Output the [x, y] coordinate of the center of the cell containing the given text.  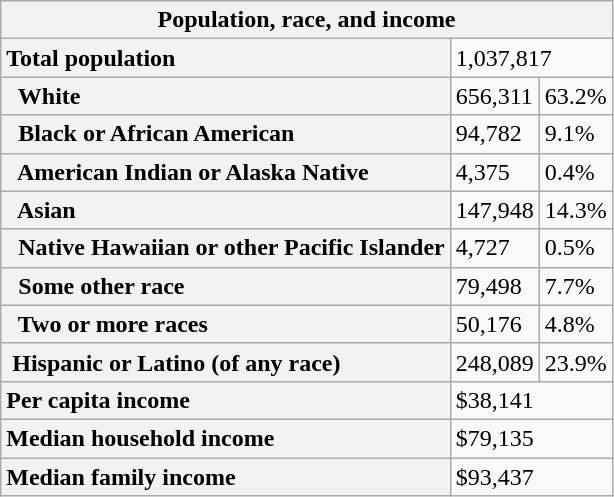
Median family income [226, 477]
Population, race, and income [307, 20]
656,311 [494, 96]
94,782 [494, 134]
Median household income [226, 438]
Some other race [226, 286]
1,037,817 [531, 58]
Asian [226, 210]
14.3% [576, 210]
0.5% [576, 248]
50,176 [494, 324]
Native Hawaiian or other Pacific Islander [226, 248]
American Indian or Alaska Native [226, 172]
9.1% [576, 134]
$79,135 [531, 438]
$93,437 [531, 477]
79,498 [494, 286]
23.9% [576, 362]
Total population [226, 58]
Per capita income [226, 400]
248,089 [494, 362]
7.7% [576, 286]
147,948 [494, 210]
4,727 [494, 248]
Two or more races [226, 324]
$38,141 [531, 400]
White [226, 96]
Hispanic or Latino (of any race) [226, 362]
0.4% [576, 172]
4,375 [494, 172]
Black or African American [226, 134]
4.8% [576, 324]
63.2% [576, 96]
